Extract the (x, y) coordinate from the center of the cell holding the provided text.  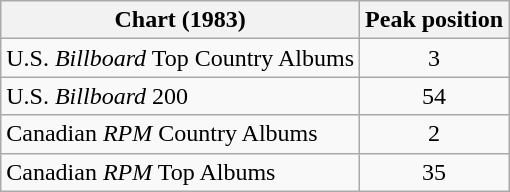
U.S. Billboard 200 (180, 96)
U.S. Billboard Top Country Albums (180, 58)
35 (434, 172)
2 (434, 134)
Peak position (434, 20)
3 (434, 58)
Canadian RPM Country Albums (180, 134)
Canadian RPM Top Albums (180, 172)
Chart (1983) (180, 20)
54 (434, 96)
